Scan for the cell matching the given text and deliver its [x, y] coordinate at center. 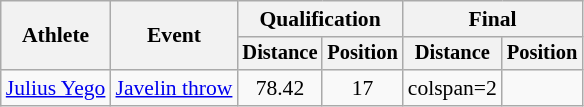
Julius Yego [56, 88]
78.42 [280, 88]
Athlete [56, 36]
colspan=2 [452, 88]
Event [174, 36]
17 [362, 88]
Javelin throw [174, 88]
Final [492, 19]
Qualification [320, 19]
